Extract the [X, Y] coordinate from the center of the cell holding the provided text.  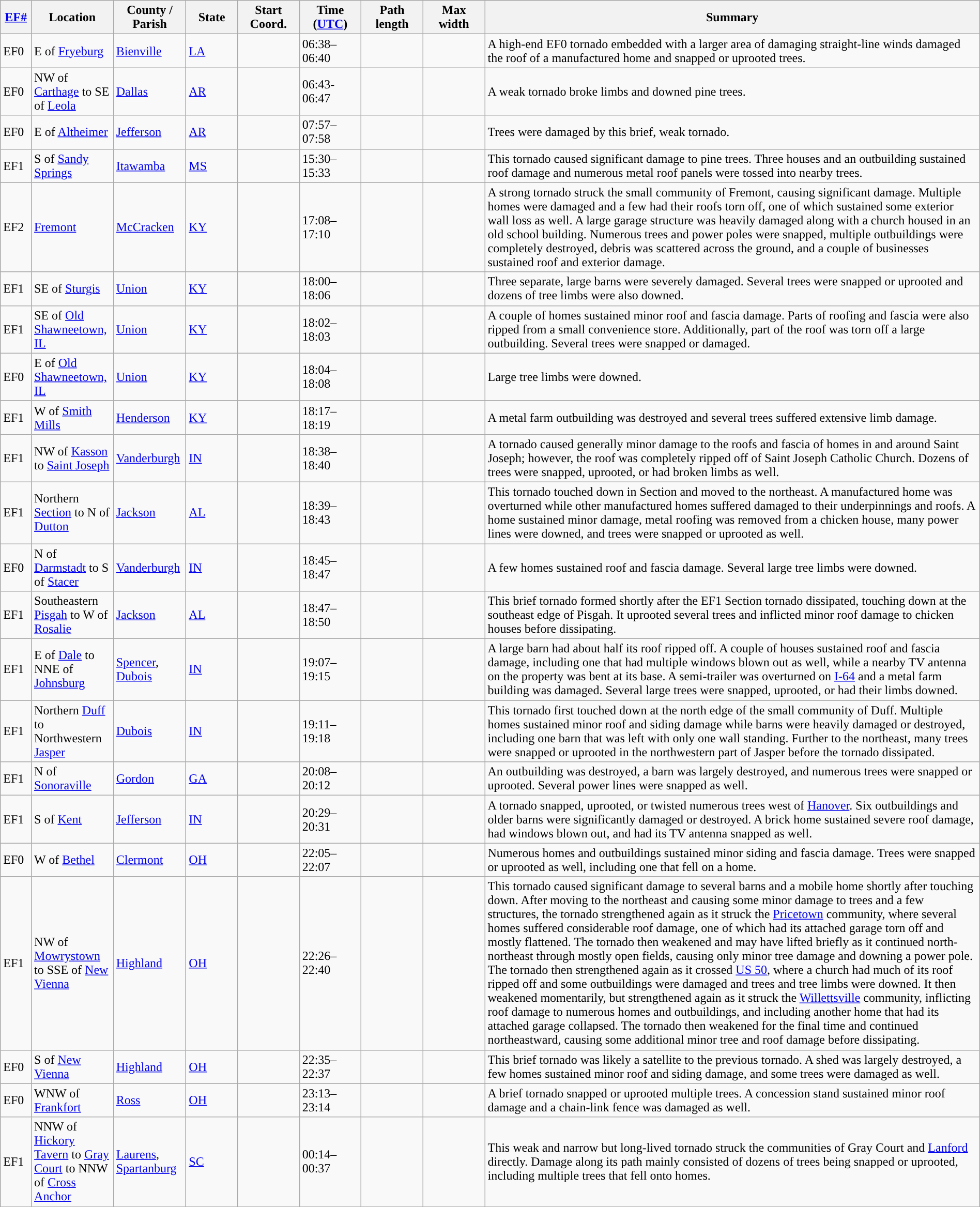
20:29–20:31 [330, 819]
S of Sandy Springs [72, 165]
W of Bethel [72, 860]
WNW of Frankfort [72, 1100]
Time (UTC) [330, 18]
Clermont [150, 860]
18:47–18:50 [330, 615]
GA [212, 778]
NW of Mowrystown to SSE of New Vienna [72, 964]
18:39–18:43 [330, 513]
S of Kent [72, 819]
18:04–18:08 [330, 377]
MS [212, 165]
Three separate, large barns were severely damaged. Several trees were snapped or uprooted and dozens of tree limbs were also downed. [732, 288]
E of Dale to NNE of Johnsburg [72, 670]
18:00–18:06 [330, 288]
Summary [732, 18]
18:17–18:19 [330, 418]
Southeastern Pisgah to W of Rosalie [72, 615]
N of Darmstadt to S of Stacer [72, 568]
S of New Vienna [72, 1067]
EF2 [16, 227]
Ross [150, 1100]
17:08–17:10 [330, 227]
Dallas [150, 91]
18:38–18:40 [330, 458]
22:05–22:07 [330, 860]
State [212, 18]
E of Fryeburg [72, 51]
A weak tornado broke limbs and downed pine trees. [732, 91]
E of Old Shawneetown, IL [72, 377]
Bienville [150, 51]
NW of Carthage to SE of Leola [72, 91]
Path length [392, 18]
SC [212, 1162]
N of Sonoraville [72, 778]
06:43-06:47 [330, 91]
Numerous homes and outbuildings sustained minor siding and fascia damage. Trees were snapped or uprooted as well, including one that fell on a home. [732, 860]
Spencer, Dubois [150, 670]
Start Coord. [268, 18]
County / Parish [150, 18]
McCracken [150, 227]
06:38–06:40 [330, 51]
Max width [454, 18]
SE of Sturgis [72, 288]
20:08–20:12 [330, 778]
SE of Old Shawneetown, IL [72, 329]
An outbuilding was destroyed, a barn was largely destroyed, and numerous trees were snapped or uprooted. Several power lines were snapped as well. [732, 778]
07:57–07:58 [330, 132]
Henderson [150, 418]
15:30–15:33 [330, 165]
A brief tornado snapped or uprooted multiple trees. A concession stand sustained minor roof damage and a chain-link fence was damaged as well. [732, 1100]
22:35–22:37 [330, 1067]
18:02–18:03 [330, 329]
Trees were damaged by this brief, weak tornado. [732, 132]
Large tree limbs were downed. [732, 377]
23:13–23:14 [330, 1100]
19:11–19:18 [330, 731]
00:14–00:37 [330, 1162]
22:26–22:40 [330, 964]
EF# [16, 18]
Itawamba [150, 165]
NNW of Hickory Tavern to Gray Court to NNW of Cross Anchor [72, 1162]
A few homes sustained roof and fascia damage. Several large tree limbs were downed. [732, 568]
Laurens, Spartanburg [150, 1162]
LA [212, 51]
Northern Duff to Northwestern Jasper [72, 731]
E of Altheimer [72, 132]
Dubois [150, 731]
A metal farm outbuilding was destroyed and several trees suffered extensive limb damage. [732, 418]
Location [72, 18]
18:45–18:47 [330, 568]
19:07–19:15 [330, 670]
W of Smith Mills [72, 418]
Northern Section to N of Dutton [72, 513]
NW of Kasson to Saint Joseph [72, 458]
Gordon [150, 778]
Fremont [72, 227]
